Scan for the cell matching the given text and deliver its (x, y) coordinate at center. 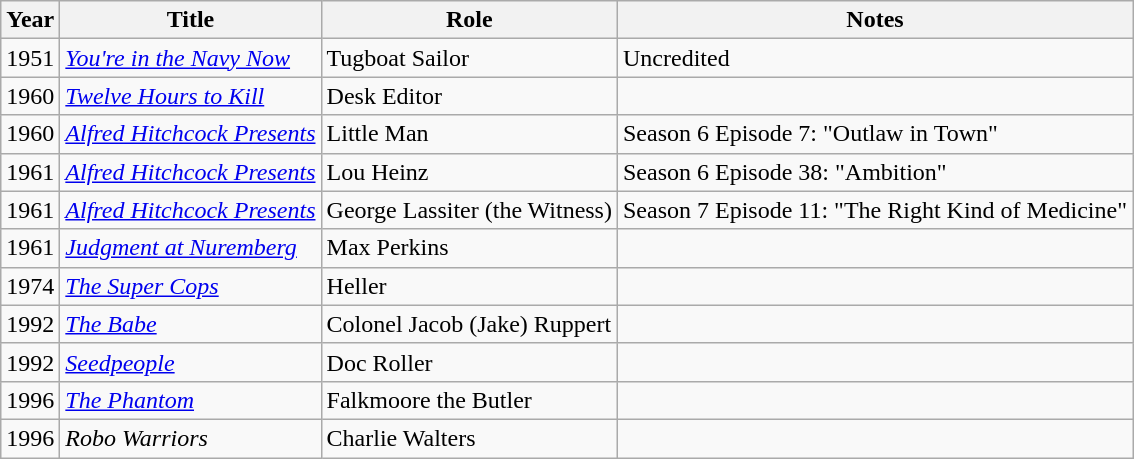
Falkmoore the Butler (469, 400)
Notes (874, 20)
Robo Warriors (190, 438)
1974 (30, 286)
Tugboat Sailor (469, 58)
Max Perkins (469, 248)
Season 6 Episode 7: "Outlaw in Town" (874, 134)
Lou Heinz (469, 172)
Little Man (469, 134)
Season 6 Episode 38: "Ambition" (874, 172)
Season 7 Episode 11: "The Right Kind of Medicine" (874, 210)
Charlie Walters (469, 438)
1951 (30, 58)
Seedpeople (190, 362)
Judgment at Nuremberg (190, 248)
Heller (469, 286)
You're in the Navy Now (190, 58)
Colonel Jacob (Jake) Ruppert (469, 324)
Title (190, 20)
Doc Roller (469, 362)
The Babe (190, 324)
Year (30, 20)
The Phantom (190, 400)
Twelve Hours to Kill (190, 96)
Role (469, 20)
George Lassiter (the Witness) (469, 210)
Desk Editor (469, 96)
The Super Cops (190, 286)
Uncredited (874, 58)
